Return (x, y) of the center of cell containing provided text 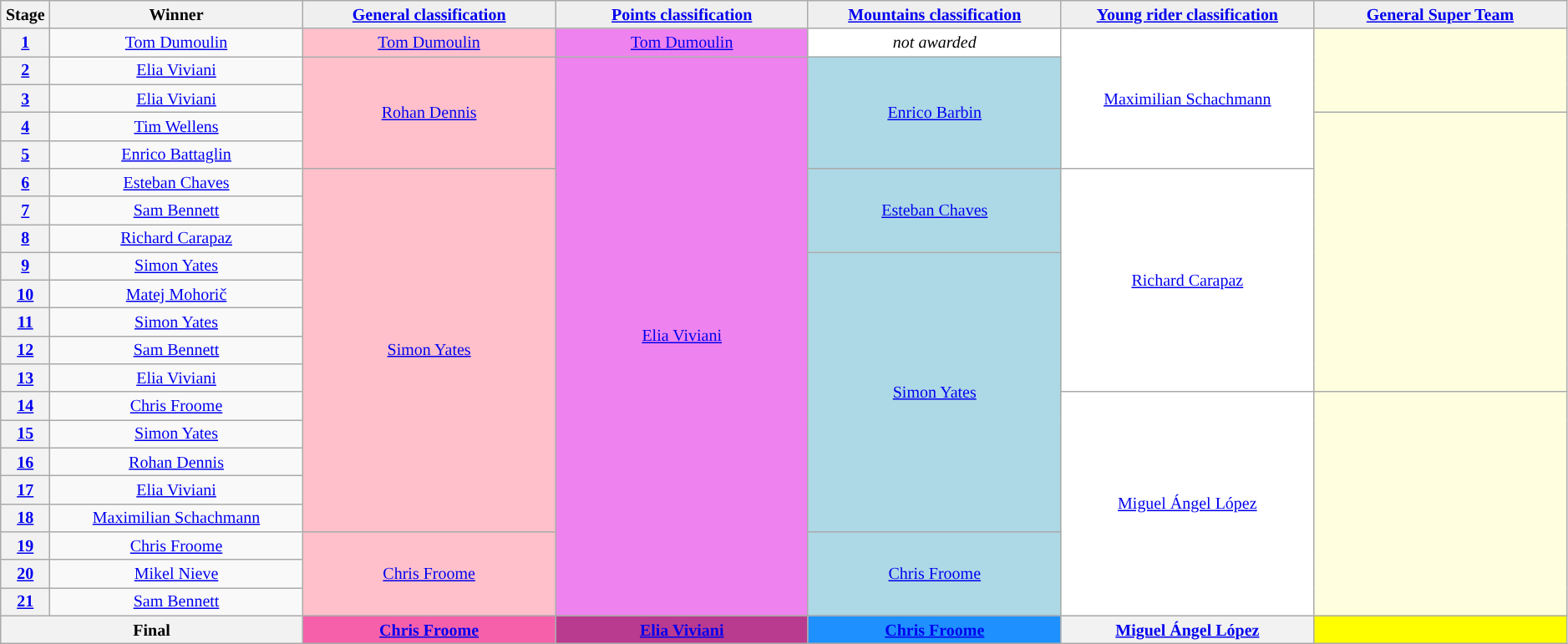
Points classification (682, 15)
4 (25, 127)
8 (25, 239)
7 (25, 210)
General Super Team (1440, 15)
Stage (25, 15)
Matej Mohorič (177, 294)
1 (25, 43)
14 (25, 406)
13 (25, 378)
10 (25, 294)
Young rider classification (1188, 15)
not awarded (934, 43)
18 (25, 518)
Winner (177, 15)
17 (25, 489)
11 (25, 322)
16 (25, 463)
Enrico Battaglin (177, 154)
Enrico Barbin (934, 113)
9 (25, 266)
12 (25, 351)
General classification (429, 15)
3 (25, 99)
15 (25, 434)
19 (25, 546)
Final (152, 630)
5 (25, 154)
Mountains classification (934, 15)
2 (25, 70)
21 (25, 601)
Mikel Nieve (177, 573)
Tim Wellens (177, 127)
20 (25, 573)
6 (25, 182)
